Find where the given text appears and provide that cell's center as (x, y) coordinate. 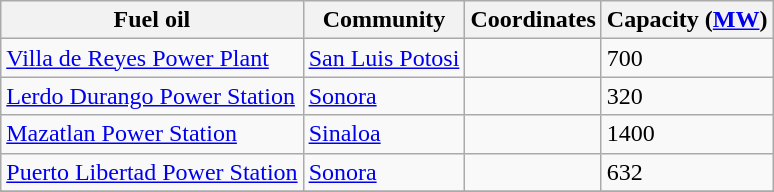
Capacity (MW) (687, 20)
632 (687, 172)
Puerto Libertad Power Station (152, 172)
320 (687, 96)
Villa de Reyes Power Plant (152, 58)
Community (384, 20)
Mazatlan Power Station (152, 134)
Fuel oil (152, 20)
Sinaloa (384, 134)
1400 (687, 134)
San Luis Potosi (384, 58)
Coordinates (533, 20)
Lerdo Durango Power Station (152, 96)
700 (687, 58)
